Identify which cell holds the provided text, then report its [x, y] central coordinate. 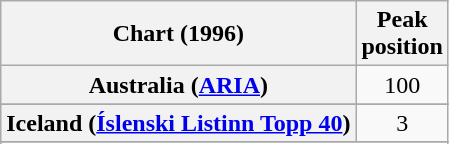
3 [402, 123]
100 [402, 85]
Chart (1996) [178, 34]
Australia (ARIA) [178, 85]
Iceland (Íslenski Listinn Topp 40) [178, 123]
Peakposition [402, 34]
